Scan for the cell matching the given text and deliver its (x, y) coordinate at center. 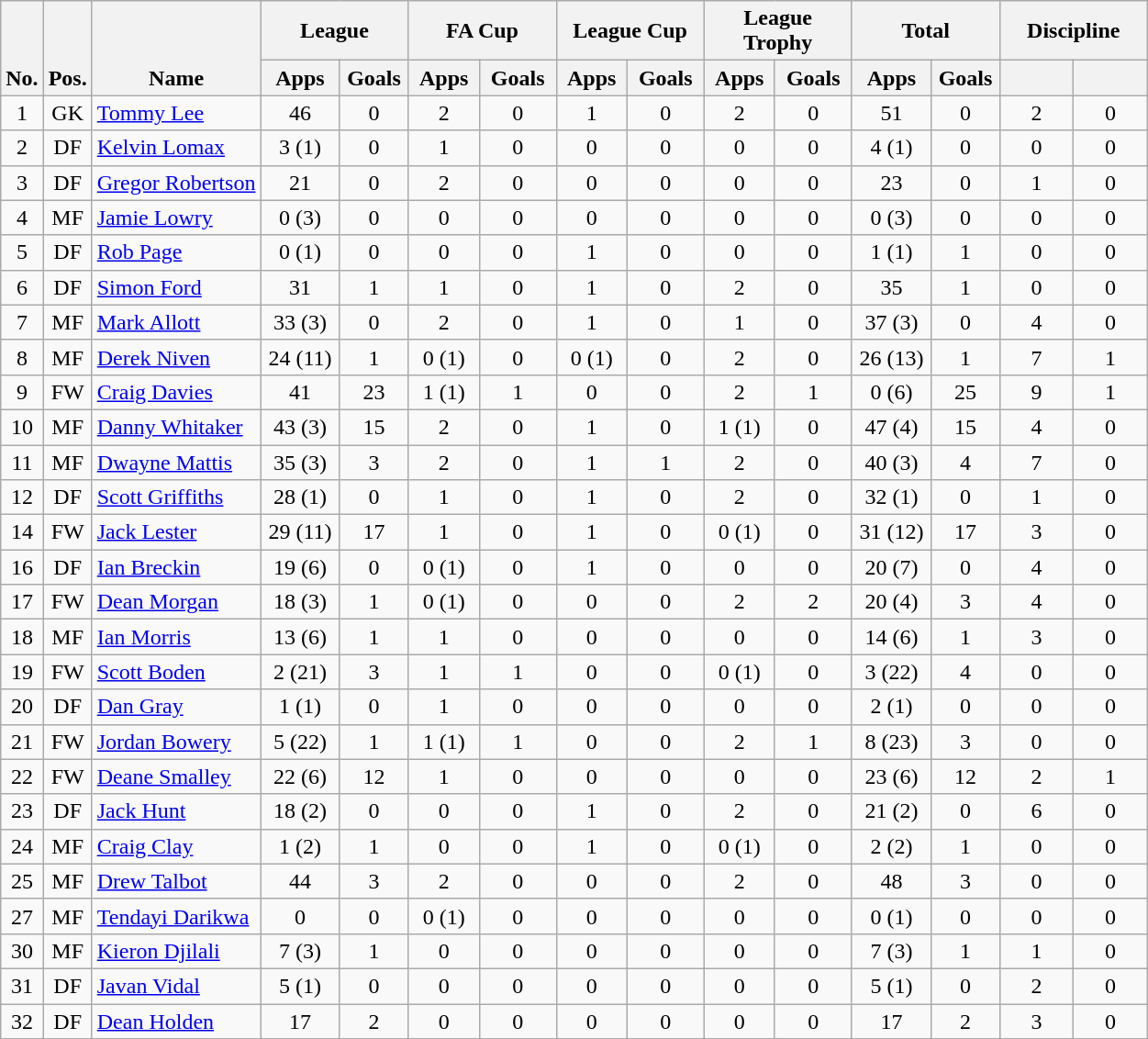
Ian Morris (176, 637)
23 (6) (892, 776)
29 (11) (300, 532)
Danny Whitaker (176, 427)
0 (6) (892, 392)
GK (68, 113)
Jack Lester (176, 532)
2 (21) (300, 672)
5 (22) (300, 742)
Deane Smalley (176, 776)
24 (22, 846)
35 (3) (300, 462)
1 (2) (300, 846)
No. (22, 48)
19 (22, 672)
32 (22, 1022)
22 (6) (300, 776)
Javan Vidal (176, 986)
Dean Holden (176, 1022)
Total (925, 31)
26 (13) (892, 357)
Drew Talbot (176, 881)
10 (22, 427)
4 (1) (892, 148)
League Cup (630, 31)
11 (22, 462)
FA Cup (483, 31)
Pos. (68, 48)
18 (22, 637)
Gregor Robertson (176, 183)
Ian Breckin (176, 567)
41 (300, 392)
24 (11) (300, 357)
46 (300, 113)
51 (892, 113)
3 (1) (300, 148)
Discipline (1074, 31)
8 (22, 357)
Craig Davies (176, 392)
8 (23) (892, 742)
Scott Boden (176, 672)
22 (22, 776)
37 (3) (892, 322)
Jordan Bowery (176, 742)
33 (3) (300, 322)
Craig Clay (176, 846)
Simon Ford (176, 287)
2 (1) (892, 707)
Jamie Lowry (176, 218)
5 (22, 252)
Derek Niven (176, 357)
20 (7) (892, 567)
League Trophy (778, 31)
14 (6) (892, 637)
18 (2) (300, 811)
Jack Hunt (176, 811)
Mark Allott (176, 322)
16 (22, 567)
Scott Griffiths (176, 497)
Rob Page (176, 252)
28 (1) (300, 497)
18 (3) (300, 602)
Dan Gray (176, 707)
40 (3) (892, 462)
35 (892, 287)
19 (6) (300, 567)
Dwayne Mattis (176, 462)
Tendayi Darikwa (176, 916)
Dean Morgan (176, 602)
2 (2) (892, 846)
20 (4) (892, 602)
14 (22, 532)
3 (22) (892, 672)
Name (176, 48)
Kelvin Lomax (176, 148)
48 (892, 881)
27 (22, 916)
47 (4) (892, 427)
32 (1) (892, 497)
31 (12) (892, 532)
43 (3) (300, 427)
13 (6) (300, 637)
20 (22, 707)
League (334, 31)
21 (2) (892, 811)
44 (300, 881)
30 (22, 951)
Kieron Djilali (176, 951)
Tommy Lee (176, 113)
